Detect which cell encompasses the target text, then output its (x, y) center coordinate. 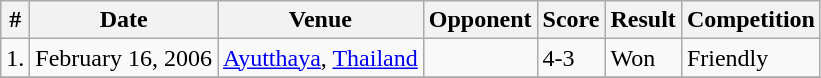
Ayutthaya, Thailand (321, 58)
Result (643, 20)
4-3 (571, 58)
Score (571, 20)
Opponent (480, 20)
Won (643, 58)
Friendly (750, 58)
# (16, 20)
Date (124, 20)
Venue (321, 20)
1. (16, 58)
February 16, 2006 (124, 58)
Competition (750, 20)
